Search for the cell housing the specified text and yield its (X, Y) center coordinate. 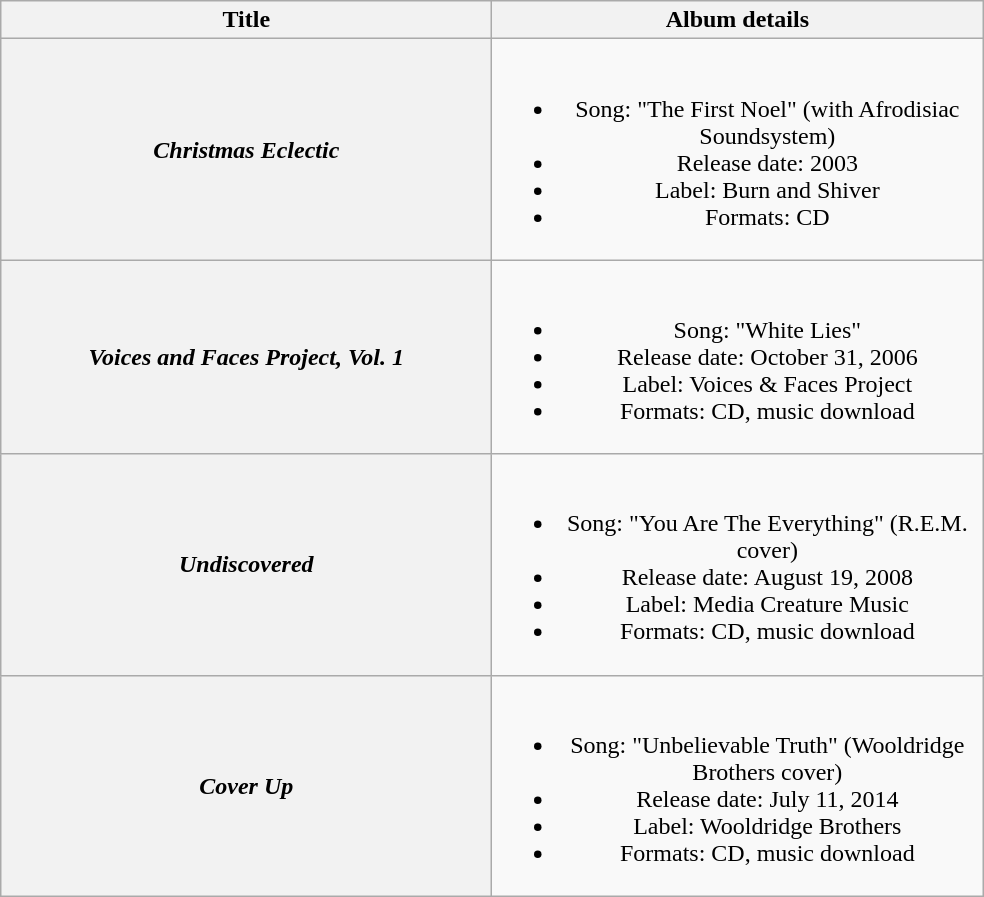
Voices and Faces Project, Vol. 1 (246, 357)
Christmas Eclectic (246, 150)
Cover Up (246, 786)
Song: "White Lies"Release date: October 31, 2006Label: Voices & Faces ProjectFormats: CD, music download (738, 357)
Song: "The First Noel" (with Afrodisiac Soundsystem)Release date: 2003Label: Burn and ShiverFormats: CD (738, 150)
Title (246, 20)
Song: "You Are The Everything" (R.E.M. cover)Release date: August 19, 2008Label: Media Creature MusicFormats: CD, music download (738, 564)
Song: "Unbelievable Truth" (Wooldridge Brothers cover)Release date: July 11, 2014Label: Wooldridge BrothersFormats: CD, music download (738, 786)
Undiscovered (246, 564)
Album details (738, 20)
